Pinpoint the cell where the given text exists, returning its (X, Y) midpoint coordinate. 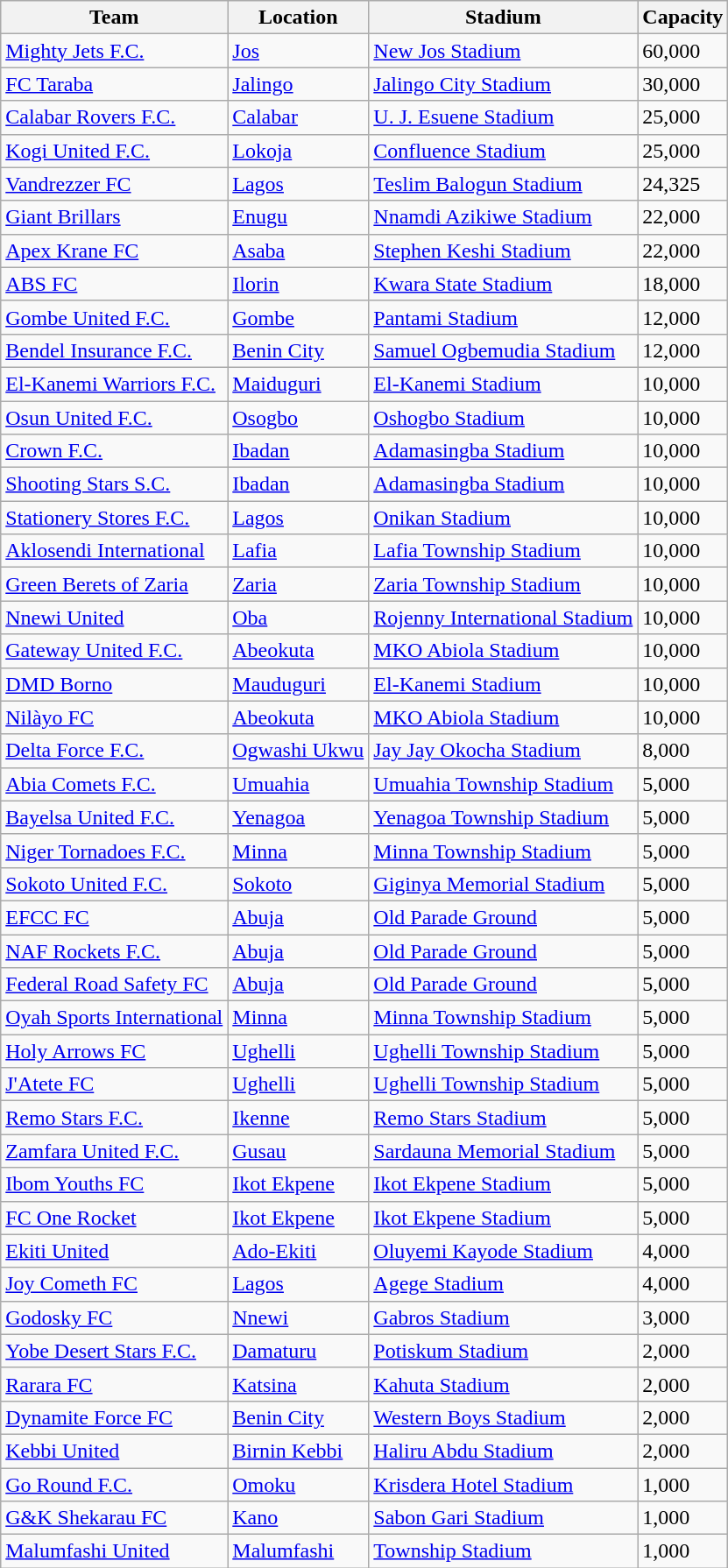
Yenagoa Township Stadium (503, 817)
J'Atete FC (114, 1084)
Western Boys Stadium (503, 1417)
Yenagoa (298, 817)
Damaturu (298, 1351)
New Jos Stadium (503, 51)
Township Stadium (503, 1551)
NAF Rockets F.C. (114, 950)
Green Berets of Zaria (114, 584)
18,000 (683, 284)
Stephen Keshi Stadium (503, 251)
Rarara FC (114, 1384)
Sokoto United F.C. (114, 884)
Enugu (298, 217)
Zamfara United F.C. (114, 1151)
Bendel Insurance F.C. (114, 350)
Ibom Youths FC (114, 1184)
Oluyemi Kayode Stadium (503, 1251)
Nnewi United (114, 618)
Confluence Stadium (503, 151)
Sokoto (298, 884)
Samuel Ogbemudia Stadium (503, 350)
Gombe (298, 317)
Kogi United F.C. (114, 151)
Rojenny International Stadium (503, 618)
Bayelsa United F.C. (114, 817)
EFCC FC (114, 917)
Umuahia (298, 784)
Potiskum Stadium (503, 1351)
Mighty Jets F.C. (114, 51)
FC One Rocket (114, 1218)
Oshogbo Stadium (503, 418)
Jay Jay Okocha Stadium (503, 751)
FC Taraba (114, 84)
Omoku (298, 1485)
Malumfashi (298, 1551)
Gusau (298, 1151)
Holy Arrows FC (114, 1051)
Dynamite Force FC (114, 1417)
El-Kanemi Warriors F.C. (114, 384)
Lokoja (298, 151)
Remo Stars Stadium (503, 1118)
Yobe Desert Stars F.C. (114, 1351)
Abia Comets F.C. (114, 784)
Jalingo City Stadium (503, 84)
60,000 (683, 51)
Osun United F.C. (114, 418)
ABS FC (114, 284)
Maiduguri (298, 384)
Apex Krane FC (114, 251)
Jos (298, 51)
Stationery Stores F.C. (114, 518)
Location (298, 18)
Gabros Stadium (503, 1317)
Zaria (298, 584)
Agege Stadium (503, 1284)
Capacity (683, 18)
Shooting Stars S.C. (114, 484)
Mauduguri (298, 684)
Stadium (503, 18)
U. J. Esuene Stadium (503, 117)
Vandrezzer FC (114, 184)
Ogwashi Ukwu (298, 751)
Kano (298, 1518)
Ekiti United (114, 1251)
3,000 (683, 1317)
Remo Stars F.C. (114, 1118)
8,000 (683, 751)
Katsina (298, 1384)
Gombe United F.C. (114, 317)
Kahuta Stadium (503, 1384)
Nilàyo FC (114, 717)
24,325 (683, 184)
Calabar (298, 117)
Go Round F.C. (114, 1485)
Ikenne (298, 1118)
Sardauna Memorial Stadium (503, 1151)
Crown F.C. (114, 451)
Osogbo (298, 418)
Team (114, 18)
Jalingo (298, 84)
Calabar Rovers F.C. (114, 117)
Aklosendi International (114, 551)
Pantami Stadium (503, 317)
Delta Force F.C. (114, 751)
Gateway United F.C. (114, 651)
Federal Road Safety FC (114, 985)
Malumfashi United (114, 1551)
Onikan Stadium (503, 518)
G&K Shekarau FC (114, 1518)
Godosky FC (114, 1317)
Ado-Ekiti (298, 1251)
Joy Cometh FC (114, 1284)
Asaba (298, 251)
Ilorin (298, 284)
Sabon Gari Stadium (503, 1518)
Umuahia Township Stadium (503, 784)
Teslim Balogun Stadium (503, 184)
Haliru Abdu Stadium (503, 1451)
Niger Tornadoes F.C. (114, 851)
Kebbi United (114, 1451)
Giant Brillars (114, 217)
Lafia Township Stadium (503, 551)
DMD Borno (114, 684)
Lafia (298, 551)
Nnewi (298, 1317)
Oyah Sports International (114, 1018)
Krisdera Hotel Stadium (503, 1485)
Zaria Township Stadium (503, 584)
Giginya Memorial Stadium (503, 884)
30,000 (683, 84)
Nnamdi Azikiwe Stadium (503, 217)
Birnin Kebbi (298, 1451)
Oba (298, 618)
Kwara State Stadium (503, 284)
